Find where the given text appears and provide that cell's center as (x, y) coordinate. 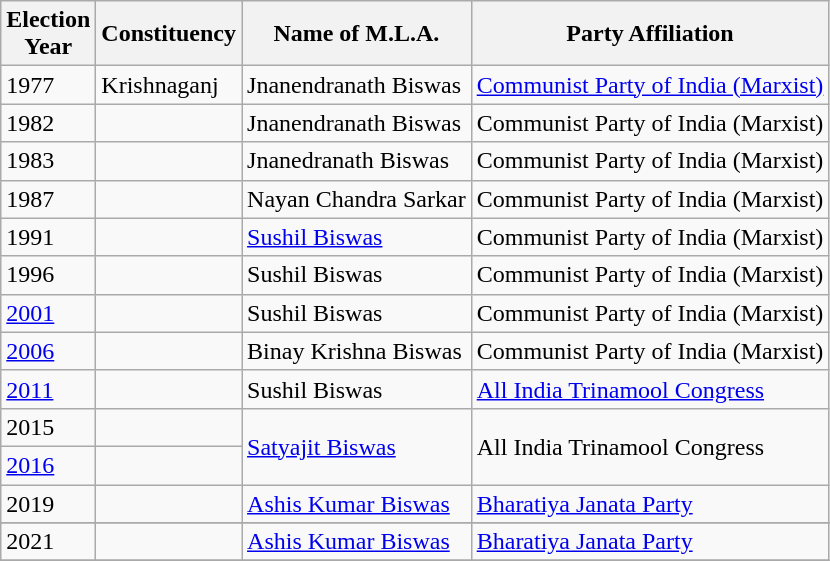
Krishnaganj (169, 85)
1996 (48, 275)
Party Affiliation (650, 34)
2001 (48, 313)
Nayan Chandra Sarkar (357, 199)
2016 (48, 465)
Constituency (169, 34)
1977 (48, 85)
Jnanedranath Biswas (357, 161)
1983 (48, 161)
2006 (48, 351)
1982 (48, 123)
2015 (48, 427)
2021 (48, 542)
1991 (48, 237)
Election Year (48, 34)
2019 (48, 503)
Binay Krishna Biswas (357, 351)
1987 (48, 199)
2011 (48, 389)
Name of M.L.A. (357, 34)
Satyajit Biswas (357, 446)
